Identify which cell holds the provided text, then report its [x, y] central coordinate. 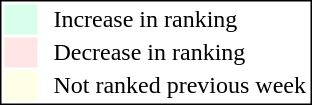
Increase in ranking [180, 19]
Decrease in ranking [180, 53]
Not ranked previous week [180, 85]
